Provide the [x, y] coordinate of the cell's center where the given text is located.  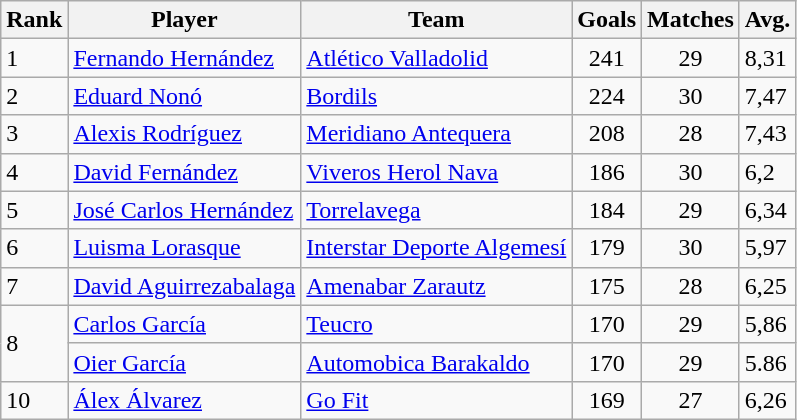
Álex Álvarez [184, 400]
7,43 [768, 134]
Atlético Valladolid [436, 58]
5.86 [768, 362]
David Aguirrezabalaga [184, 286]
4 [34, 172]
Meridiano Antequera [436, 134]
27 [691, 400]
Matches [691, 20]
5 [34, 210]
Avg. [768, 20]
6,26 [768, 400]
8 [34, 343]
Torrelavega [436, 210]
208 [607, 134]
Player [184, 20]
Viveros Herol Nava [436, 172]
Bordils [436, 96]
179 [607, 248]
José Carlos Hernández [184, 210]
175 [607, 286]
Interstar Deporte Algemesí [436, 248]
169 [607, 400]
5,86 [768, 324]
Automobica Barakaldo [436, 362]
5,97 [768, 248]
184 [607, 210]
241 [607, 58]
Amenabar Zarautz [436, 286]
Eduard Nonó [184, 96]
7,47 [768, 96]
Alexis Rodríguez [184, 134]
Go Fit [436, 400]
10 [34, 400]
David Fernández [184, 172]
6,34 [768, 210]
6,25 [768, 286]
224 [607, 96]
6 [34, 248]
8,31 [768, 58]
2 [34, 96]
7 [34, 286]
Goals [607, 20]
Rank [34, 20]
186 [607, 172]
Carlos García [184, 324]
Luisma Lorasque [184, 248]
Oier García [184, 362]
6,2 [768, 172]
Teucro [436, 324]
Fernando Hernández [184, 58]
3 [34, 134]
1 [34, 58]
Team [436, 20]
